Identify which cell holds the provided text, then report its [X, Y] central coordinate. 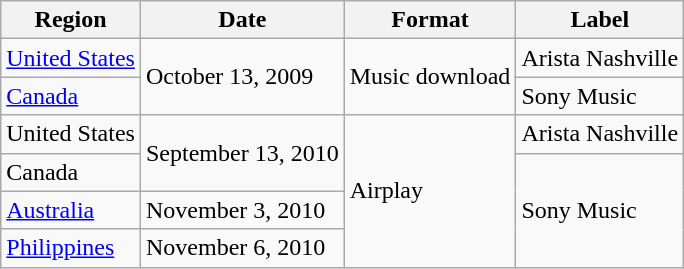
Music download [430, 77]
Label [600, 20]
November 6, 2010 [242, 248]
September 13, 2010 [242, 153]
Format [430, 20]
Region [71, 20]
Airplay [430, 191]
November 3, 2010 [242, 210]
Australia [71, 210]
Date [242, 20]
Philippines [71, 248]
October 13, 2009 [242, 77]
